Identify which cell holds the provided text, then report its [x, y] central coordinate. 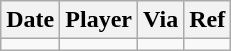
Date [30, 20]
Player [99, 20]
Via [160, 20]
Ref [208, 20]
